Extract the [X, Y] coordinate from the center of the cell holding the provided text.  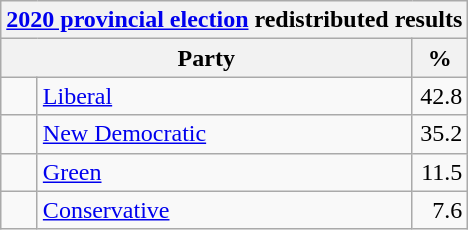
Green [224, 172]
New Democratic [224, 134]
2020 provincial election redistributed results [234, 20]
35.2 [440, 134]
Party [206, 58]
Conservative [224, 210]
11.5 [440, 172]
% [440, 58]
7.6 [440, 210]
Liberal [224, 96]
42.8 [440, 96]
